Return the (x, y) coordinate for the center point of the cell that contains the specified text.  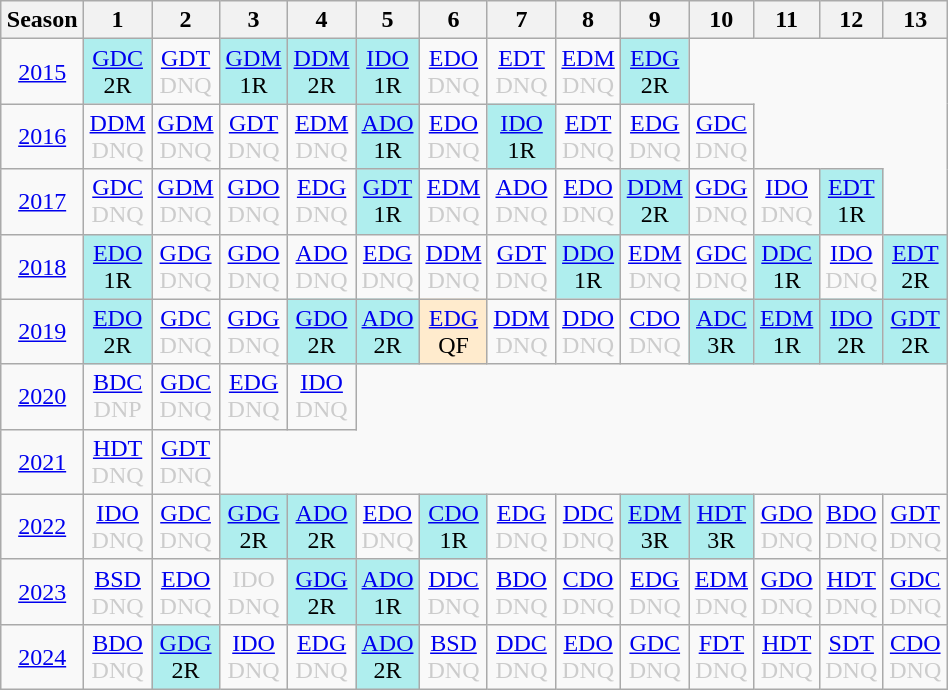
HDT3R (722, 526)
IDO2R (851, 332)
2024 (42, 656)
2016 (42, 136)
2023 (42, 592)
Season (42, 20)
DDO1R (588, 266)
EDG2R (655, 72)
2021 (42, 462)
DDODNQ (588, 332)
BDCDNP (118, 396)
FDTDNQ (722, 656)
2017 (42, 202)
6 (453, 20)
2015 (42, 72)
SDTDNQ (851, 656)
5 (388, 20)
2019 (42, 332)
EDO1R (118, 266)
3 (254, 20)
CDO1R (453, 526)
2018 (42, 266)
1 (118, 20)
EDO2R (118, 332)
GDC2R (118, 72)
4 (322, 20)
8 (588, 20)
EDM3R (655, 526)
GDT1R (388, 202)
2022 (42, 526)
DDC1R (786, 266)
13 (915, 20)
EDT2R (915, 266)
GDO2R (322, 332)
EDGQF (453, 332)
10 (722, 20)
2020 (42, 396)
GDM1R (254, 72)
9 (655, 20)
ADC3R (722, 332)
12 (851, 20)
GDT2R (915, 332)
EDT1R (851, 202)
7 (521, 20)
11 (786, 20)
2 (186, 20)
EDM1R (786, 332)
